Pinpoint the cell where the given text exists, returning its (x, y) midpoint coordinate. 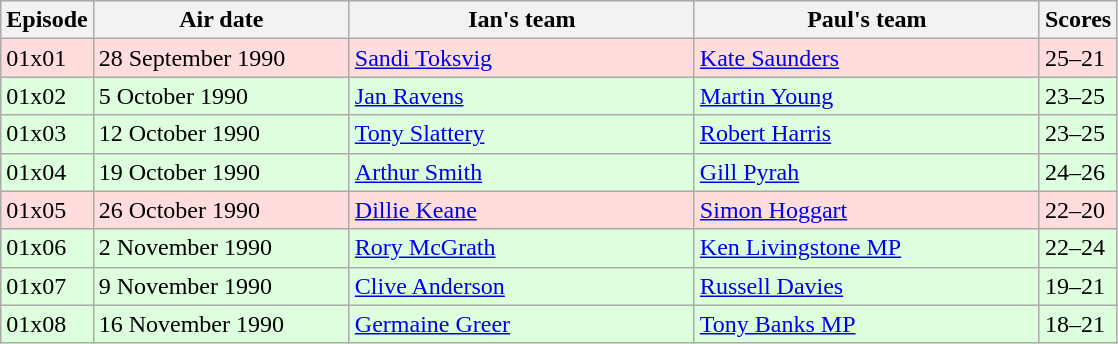
Tony Banks MP (866, 324)
12 October 1990 (221, 134)
9 November 1990 (221, 286)
Russell Davies (866, 286)
01x02 (47, 96)
19–21 (1078, 286)
18–21 (1078, 324)
Sandi Toksvig (522, 58)
Martin Young (866, 96)
Dillie Keane (522, 210)
19 October 1990 (221, 172)
Paul's team (866, 20)
Simon Hoggart (866, 210)
01x01 (47, 58)
22–24 (1078, 248)
Scores (1078, 20)
16 November 1990 (221, 324)
Air date (221, 20)
Ken Livingstone MP (866, 248)
2 November 1990 (221, 248)
01x04 (47, 172)
5 October 1990 (221, 96)
24–26 (1078, 172)
01x03 (47, 134)
Germaine Greer (522, 324)
Gill Pyrah (866, 172)
01x05 (47, 210)
Robert Harris (866, 134)
22–20 (1078, 210)
Rory McGrath (522, 248)
01x06 (47, 248)
Kate Saunders (866, 58)
Clive Anderson (522, 286)
Jan Ravens (522, 96)
Tony Slattery (522, 134)
28 September 1990 (221, 58)
26 October 1990 (221, 210)
25–21 (1078, 58)
01x08 (47, 324)
Arthur Smith (522, 172)
Episode (47, 20)
Ian's team (522, 20)
01x07 (47, 286)
